Output the (X, Y) coordinate of the center of the cell containing the given text.  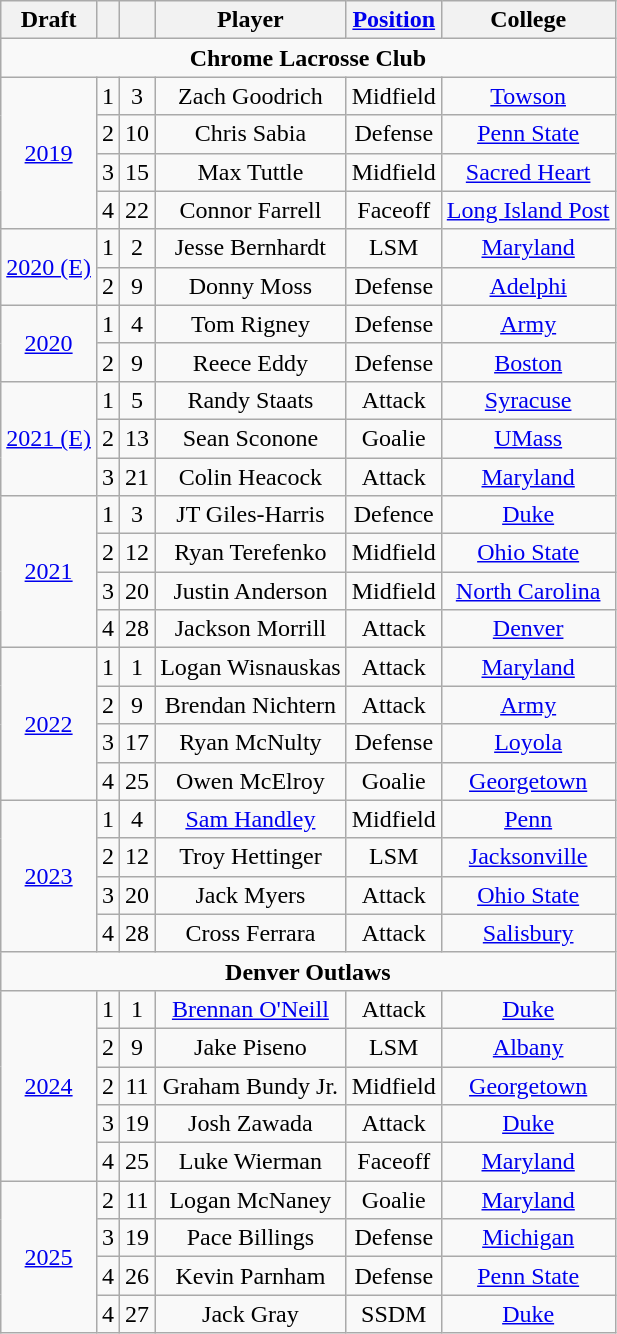
2020 (E) (49, 267)
Jackson Morrill (251, 629)
Loyola (528, 743)
Chrome Lacrosse Club (308, 58)
Jack Gray (251, 1314)
Draft (49, 20)
2025 (49, 1257)
Connor Farrell (251, 210)
Albany (528, 1047)
Colin Heacock (251, 477)
Graham Bundy Jr. (251, 1085)
Brendan Nichtern (251, 705)
Troy Hettinger (251, 857)
Boston (528, 362)
JT Giles-Harris (251, 515)
Defence (394, 515)
SSDM (394, 1314)
College (528, 20)
Randy Staats (251, 400)
13 (138, 438)
Denver (528, 629)
Sean Sconone (251, 438)
2021 (E) (49, 438)
Brennan O'Neill (251, 1009)
Jake Piseno (251, 1047)
21 (138, 477)
5 (138, 400)
Chris Sabia (251, 134)
Justin Anderson (251, 591)
Kevin Parnham (251, 1276)
Michigan (528, 1238)
Syracuse (528, 400)
Jacksonville (528, 857)
Position (394, 20)
Ryan McNulty (251, 743)
2022 (49, 724)
17 (138, 743)
Ryan Terefenko (251, 553)
North Carolina (528, 591)
Adelphi (528, 286)
Long Island Post (528, 210)
Salisbury (528, 933)
Jack Myers (251, 895)
Player (251, 20)
Pace Billings (251, 1238)
10 (138, 134)
Logan Wisnauskas (251, 667)
Sam Handley (251, 819)
Towson (528, 96)
Josh Zawada (251, 1124)
26 (138, 1276)
Penn (528, 819)
2019 (49, 153)
Jesse Bernhardt (251, 248)
Cross Ferrara (251, 933)
2024 (49, 1085)
Luke Wierman (251, 1162)
2020 (49, 343)
27 (138, 1314)
Donny Moss (251, 286)
Max Tuttle (251, 172)
Tom Rigney (251, 324)
Sacred Heart (528, 172)
2021 (49, 572)
22 (138, 210)
UMass (528, 438)
Reece Eddy (251, 362)
Logan McNaney (251, 1200)
15 (138, 172)
Zach Goodrich (251, 96)
2023 (49, 876)
Denver Outlaws (308, 971)
Owen McElroy (251, 781)
